From the cell containing the given text, extract its center point as (x, y) coordinate. 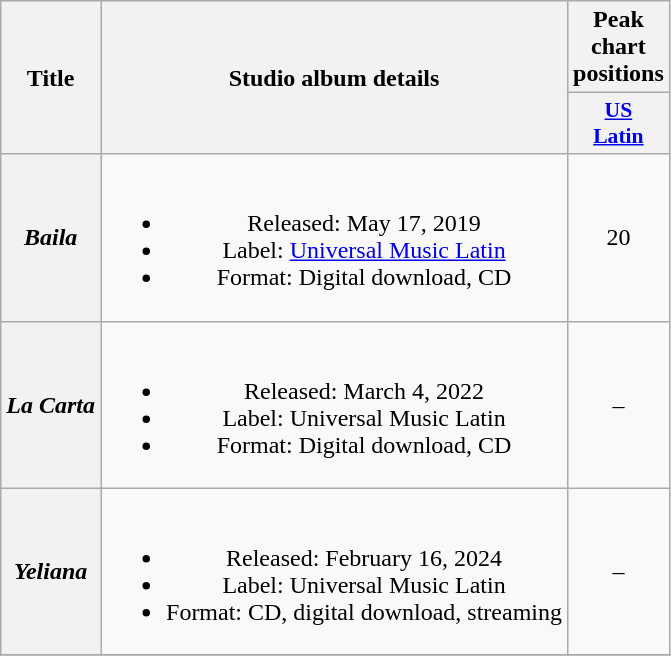
La Carta (51, 404)
20 (619, 238)
Released: March 4, 2022Label: Universal Music LatinFormat: Digital download, CD (334, 404)
Released: February 16, 2024Label: Universal Music LatinFormat: CD, digital download, streaming (334, 572)
Studio album details (334, 78)
Released: May 17, 2019Label: Universal Music LatinFormat: Digital download, CD (334, 238)
USLatin (619, 124)
Title (51, 78)
Baila (51, 238)
Peak chart positions (619, 47)
Yeliana (51, 572)
